Find where the given text appears and provide that cell's center as (X, Y) coordinate. 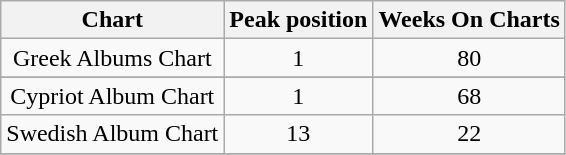
Swedish Album Chart (112, 134)
13 (298, 134)
Weeks On Charts (469, 20)
22 (469, 134)
80 (469, 58)
Cypriot Album Chart (112, 96)
68 (469, 96)
Chart (112, 20)
Greek Albums Chart (112, 58)
Peak position (298, 20)
